Output the [x, y] coordinate of the center of the cell containing the given text.  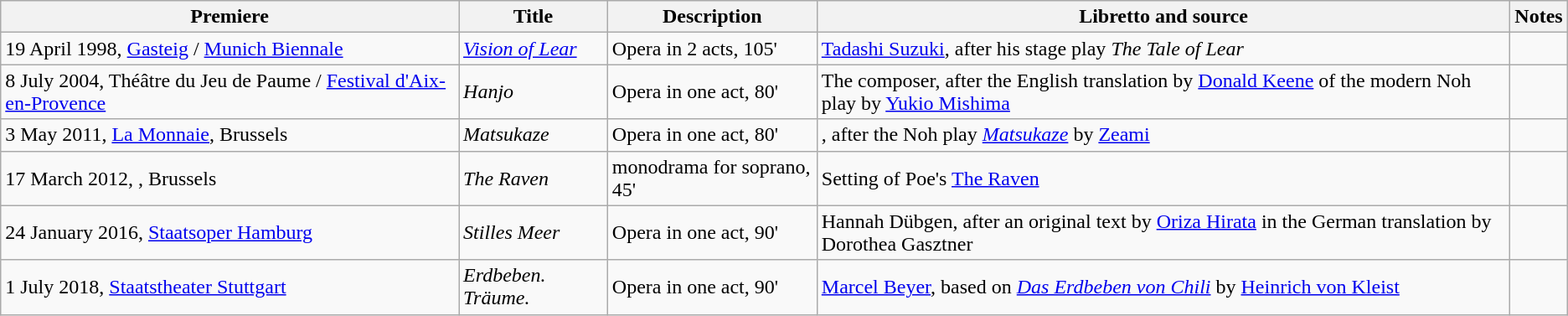
Matsukaze [534, 135]
The composer, after the English translation by Donald Keene of the modern Noh play by Yukio Mishima [1163, 92]
Description [712, 17]
Tadashi Suzuki, after his stage play The Tale of Lear [1163, 49]
, after the Noh play Matsukaze by Zeami [1163, 135]
17 March 2012, , Brussels [230, 178]
Stilles Meer [534, 233]
24 January 2016, Staatsoper Hamburg [230, 233]
3 May 2011, La Monnaie, Brussels [230, 135]
Opera in 2 acts, 105' [712, 49]
Marcel Beyer, based on Das Erdbeben von Chili by Heinrich von Kleist [1163, 287]
Hannah Dübgen, after an original text by Oriza Hirata in the German translation by Dorothea Gasztner [1163, 233]
Hanjo [534, 92]
The Raven [534, 178]
1 July 2018, Staatstheater Stuttgart [230, 287]
Setting of Poe's The Raven [1163, 178]
Title [534, 17]
Vision of Lear [534, 49]
Libretto and source [1163, 17]
Erdbeben. Träume. [534, 287]
8 July 2004, Théâtre du Jeu de Paume / Festival d'Aix-en-Provence [230, 92]
Notes [1539, 17]
19 April 1998, Gasteig / Munich Biennale [230, 49]
Premiere [230, 17]
monodrama for soprano, 45' [712, 178]
